Output the (x, y) coordinate of the center of the cell containing the given text.  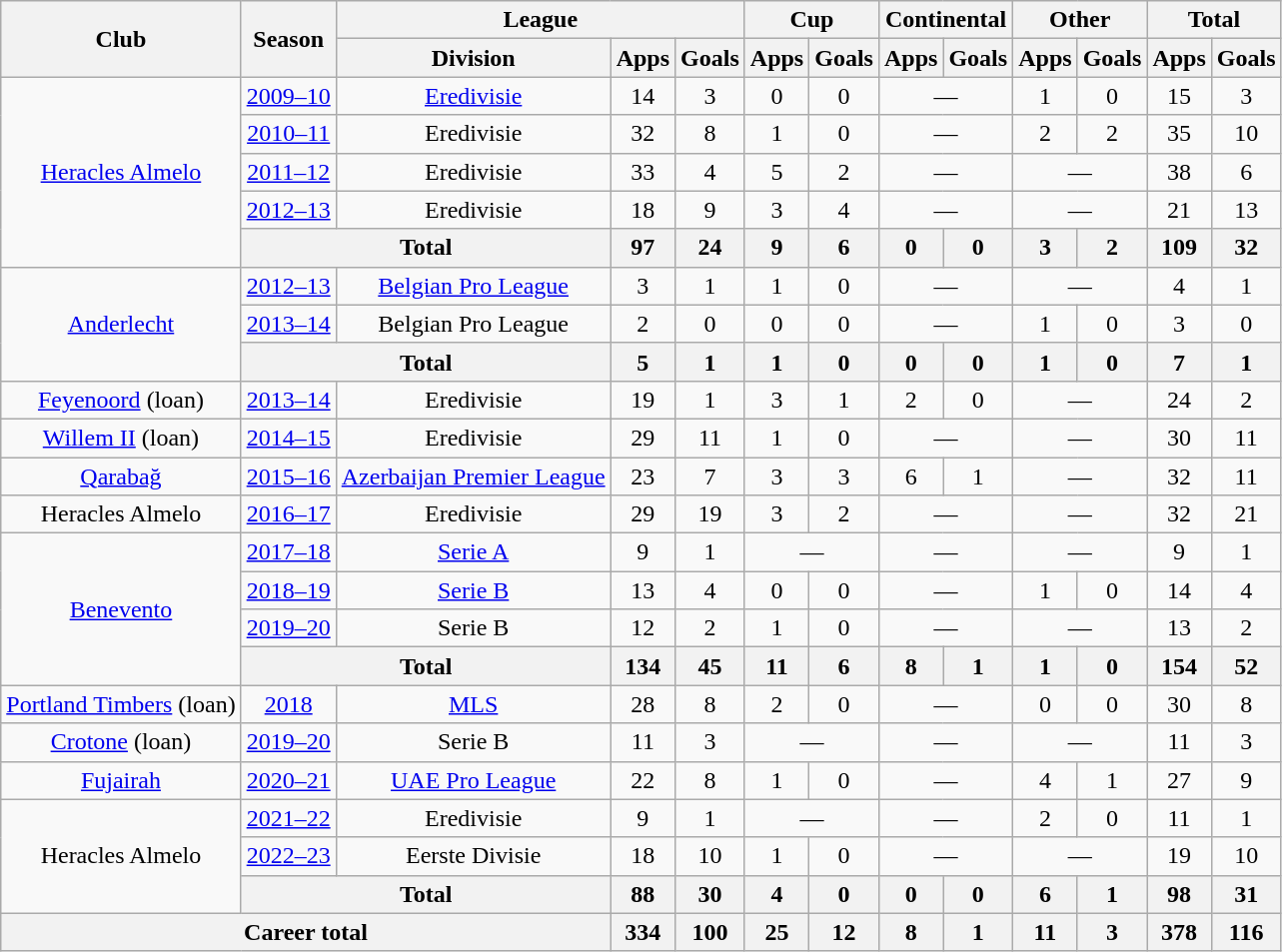
Serie A (474, 552)
Qarabağ (121, 476)
25 (776, 932)
2014–15 (288, 438)
31 (1246, 894)
2022–23 (288, 856)
35 (1179, 134)
Benevento (121, 609)
Crotone (loan) (121, 742)
100 (710, 932)
Azerbaijan Premier League (474, 476)
98 (1179, 894)
2009–10 (288, 96)
Club (121, 39)
97 (642, 248)
Other (1080, 20)
Anderlecht (121, 324)
League (540, 20)
2017–18 (288, 552)
23 (642, 476)
UAE Pro League (474, 780)
38 (1179, 172)
2018–19 (288, 590)
Continental (945, 20)
116 (1246, 932)
334 (642, 932)
2016–17 (288, 514)
2011–12 (288, 172)
109 (1179, 248)
2021–22 (288, 818)
27 (1179, 780)
2020–21 (288, 780)
Career total (306, 932)
2010–11 (288, 134)
Feyenoord (loan) (121, 400)
154 (1179, 666)
Fujairah (121, 780)
33 (642, 172)
Season (288, 39)
Division (474, 58)
45 (710, 666)
Cup (811, 20)
134 (642, 666)
378 (1179, 932)
15 (1179, 96)
Portland Timbers (loan) (121, 704)
22 (642, 780)
88 (642, 894)
2015–16 (288, 476)
2018 (288, 704)
Willem II (loan) (121, 438)
52 (1246, 666)
MLS (474, 704)
28 (642, 704)
Eerste Divisie (474, 856)
